Locate the cell with the specified text and output its [x, y] center coordinate. 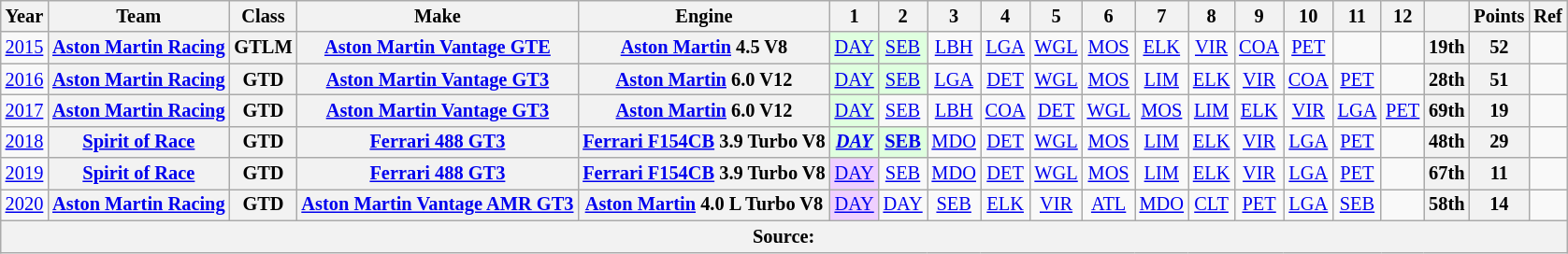
28th [1446, 79]
Year [24, 16]
Aston Martin Vantage GTE [438, 48]
51 [1499, 79]
10 [1309, 16]
19 [1499, 110]
2015 [24, 48]
Aston Martin Vantage AMR GT3 [438, 205]
6 [1109, 16]
GTLM [264, 48]
19th [1446, 48]
2017 [24, 110]
7 [1161, 16]
14 [1499, 205]
Aston Martin 4.0 L Turbo V8 [703, 205]
2020 [24, 205]
ATL [1109, 205]
Make [438, 16]
58th [1446, 205]
12 [1403, 16]
Ref [1547, 16]
5 [1056, 16]
CLT [1212, 205]
8 [1212, 16]
4 [1006, 16]
67th [1446, 174]
69th [1446, 110]
1 [855, 16]
Team [138, 16]
Points [1499, 16]
29 [1499, 142]
9 [1259, 16]
Source: [784, 236]
Aston Martin 4.5 V8 [703, 48]
Class [264, 16]
2018 [24, 142]
2019 [24, 174]
52 [1499, 48]
2 [903, 16]
2016 [24, 79]
3 [954, 16]
Engine [703, 16]
48th [1446, 142]
